Return (X, Y) of the center of cell containing provided text 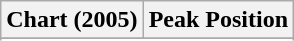
Chart (2005) (72, 20)
Peak Position (218, 20)
